Provide the [x, y] coordinate of the cell's center where the given text is located.  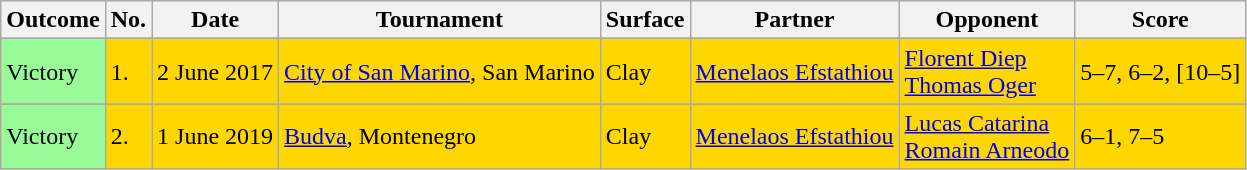
City of San Marino, San Marino [440, 72]
Tournament [440, 20]
Partner [794, 20]
2 June 2017 [216, 72]
No. [128, 20]
Outcome [53, 20]
Opponent [987, 20]
1. [128, 72]
Score [1160, 20]
5–7, 6–2, [10–5] [1160, 72]
Date [216, 20]
Lucas Catarina Romain Arneodo [987, 136]
Budva, Montenegro [440, 136]
Surface [645, 20]
6–1, 7–5 [1160, 136]
1 June 2019 [216, 136]
2. [128, 136]
Florent Diep Thomas Oger [987, 72]
